Determine the (x, y) coordinate at the center of the cell enclosing the given text.  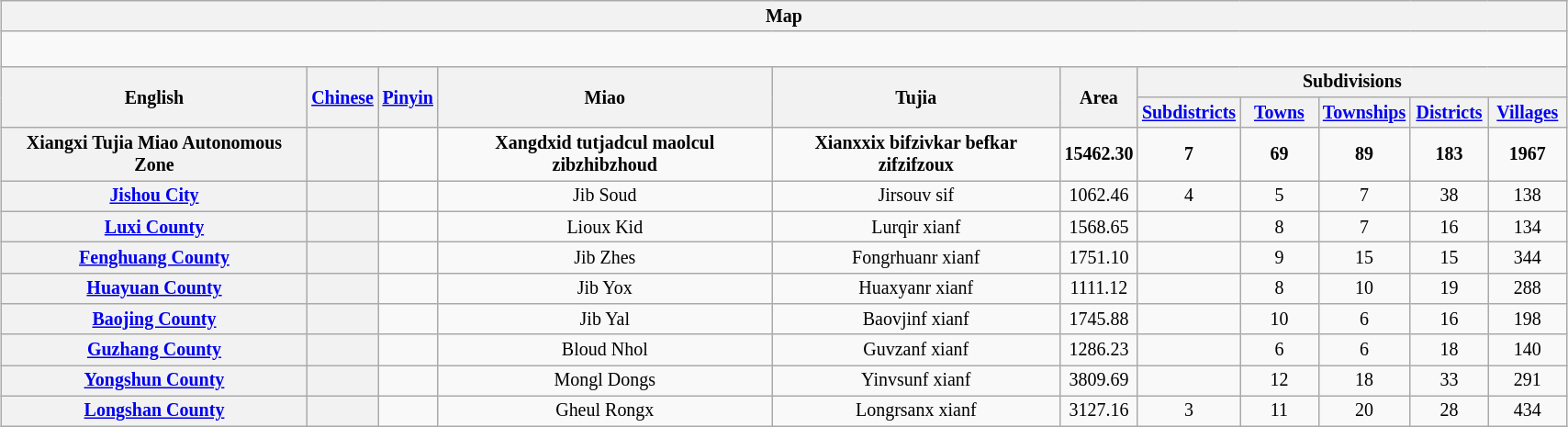
Xangdxid tutjadcul maolcul zibzhibzhoud (605, 154)
11 (1280, 411)
Fongrhuanr xianf (916, 257)
Huaxyanr xianf (916, 288)
Jib Zhes (605, 257)
Subdivisions (1351, 83)
Mongl Dongs (605, 380)
Jib Yox (605, 288)
33 (1449, 380)
Luxi County (154, 226)
Jirsouv sif (916, 197)
1745.88 (1099, 320)
344 (1528, 257)
English (154, 97)
1751.10 (1099, 257)
4 (1189, 197)
288 (1528, 288)
3 (1189, 411)
Bloud Nhol (605, 349)
Subdistricts (1189, 112)
Lioux Kid (605, 226)
1111.12 (1099, 288)
1062.46 (1099, 197)
Baovjinf xianf (916, 320)
Map (784, 17)
1967 (1528, 154)
Yongshun County (154, 380)
Longshan County (154, 411)
19 (1449, 288)
183 (1449, 154)
291 (1528, 380)
138 (1528, 197)
12 (1280, 380)
9 (1280, 257)
Jib Yal (605, 320)
Chinese (342, 97)
Lurqir xianf (916, 226)
38 (1449, 197)
Yinvsunf xianf (916, 380)
15462.30 (1099, 154)
Fenghuang County (154, 257)
Xiangxi Tujia Miao Autonomous Zone (154, 154)
69 (1280, 154)
Tujia (916, 97)
Miao (605, 97)
Villages (1528, 112)
Huayuan County (154, 288)
3127.16 (1099, 411)
434 (1528, 411)
Area (1099, 97)
1568.65 (1099, 226)
Jishou City (154, 197)
89 (1364, 154)
Gheul Rongx (605, 411)
140 (1528, 349)
5 (1280, 197)
Xianxxix bifzivkar befkar zifzifzoux (916, 154)
Guzhang County (154, 349)
Baojing County (154, 320)
1286.23 (1099, 349)
Pinyin (408, 97)
28 (1449, 411)
Guvzanf xianf (916, 349)
Towns (1280, 112)
3809.69 (1099, 380)
Districts (1449, 112)
20 (1364, 411)
Townships (1364, 112)
Jib Soud (605, 197)
198 (1528, 320)
134 (1528, 226)
Longrsanx xianf (916, 411)
